Scan for the cell matching the given text and deliver its (X, Y) coordinate at center. 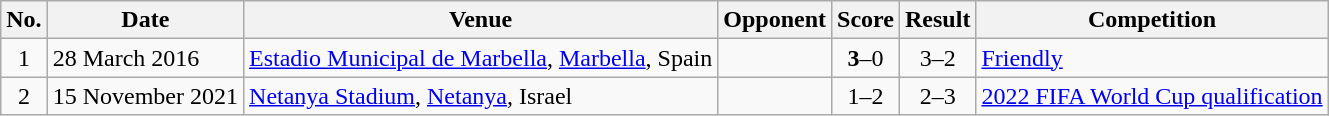
Friendly (1152, 58)
15 November 2021 (145, 96)
Venue (481, 20)
28 March 2016 (145, 58)
1–2 (866, 96)
Opponent (775, 20)
No. (24, 20)
2022 FIFA World Cup qualification (1152, 96)
Competition (1152, 20)
2 (24, 96)
3–2 (938, 58)
Netanya Stadium, Netanya, Israel (481, 96)
Result (938, 20)
Estadio Municipal de Marbella, Marbella, Spain (481, 58)
Date (145, 20)
1 (24, 58)
2–3 (938, 96)
3–0 (866, 58)
Score (866, 20)
